Capture the cell that displays the provided text and extract its [x, y] central coordinate. 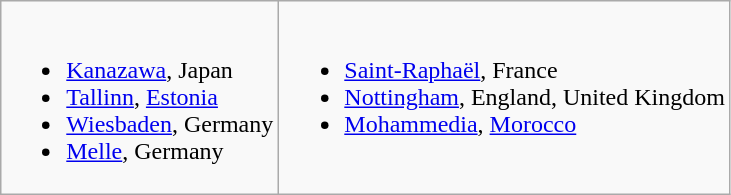
Kanazawa, Japan Tallinn, Estonia Wiesbaden, Germany Melle, Germany [140, 98]
Saint-Raphaël, France Nottingham, England, United Kingdom Mohammedia, Morocco [505, 98]
